Provide the (X, Y) coordinate of the cell's center where the given text is located.  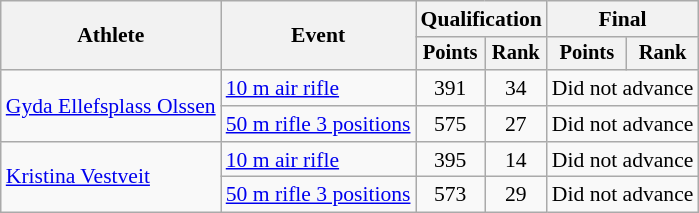
391 (450, 88)
34 (516, 88)
Gyda Ellefsplass Olssen (111, 106)
395 (450, 160)
Kristina Vestveit (111, 178)
29 (516, 195)
573 (450, 195)
Event (318, 36)
Qualification (482, 19)
Final (623, 19)
Athlete (111, 36)
27 (516, 124)
14 (516, 160)
575 (450, 124)
